Pinpoint the cell where the given text exists, returning its (X, Y) midpoint coordinate. 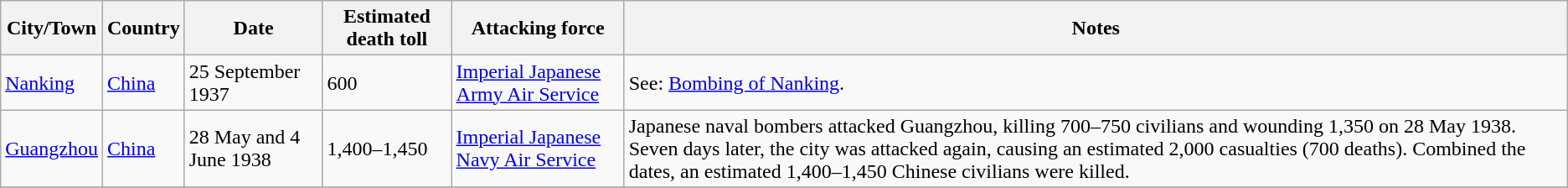
Attacking force (538, 29)
Estimated death toll (387, 29)
Country (143, 29)
City/Town (52, 29)
Date (253, 29)
1,400–1,450 (387, 149)
28 May and 4 June 1938 (253, 149)
Imperial Japanese Army Air Service (538, 82)
Nanking (52, 82)
See: Bombing of Nanking. (1096, 82)
Imperial Japanese Navy Air Service (538, 149)
Notes (1096, 29)
600 (387, 82)
Guangzhou (52, 149)
25 September 1937 (253, 82)
